Output the [X, Y] coordinate of the center of the cell containing the given text.  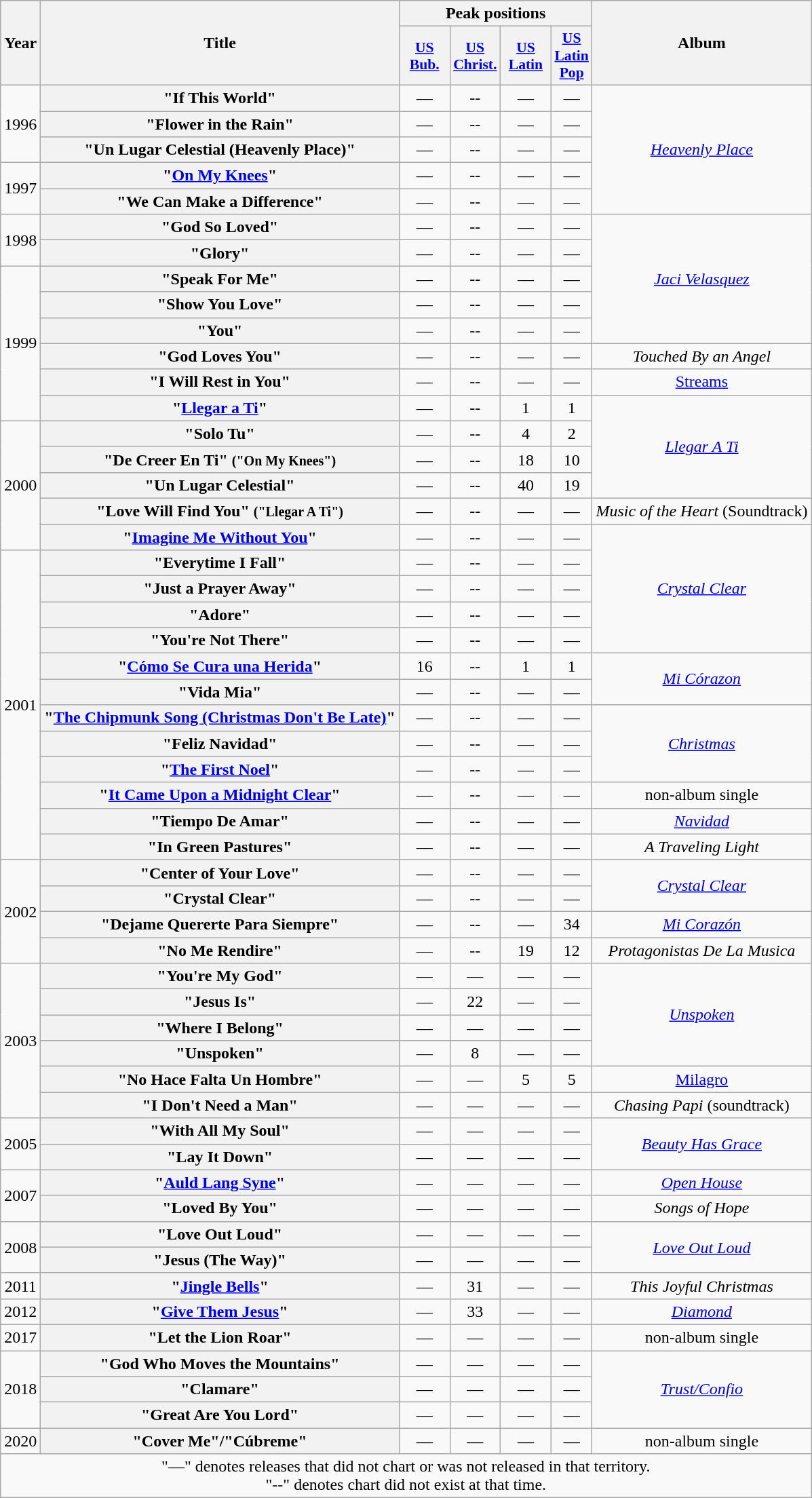
33 [475, 1311]
Mi Córazon [701, 679]
Title [220, 43]
Chasing Papi (soundtrack) [701, 1105]
"We Can Make a Difference" [220, 201]
"God So Loved" [220, 227]
10 [571, 459]
"Give Them Jesus" [220, 1311]
"Flower in the Rain" [220, 124]
Mi Corazón [701, 924]
"Glory" [220, 253]
"I Will Rest in You" [220, 382]
2007 [20, 1195]
Heavenly Place [701, 149]
"God Who Moves the Mountains" [220, 1363]
2017 [20, 1337]
"Just a Prayer Away" [220, 589]
2002 [20, 911]
Streams [701, 382]
"You're My God" [220, 976]
"—" denotes releases that did not chart or was not released in that territory."--" denotes chart did not exist at that time. [406, 1476]
2003 [20, 1041]
"Un Lugar Celestial" [220, 485]
2005 [20, 1144]
4 [525, 434]
"Cómo Se Cura una Herida" [220, 666]
Music of the Heart (Soundtrack) [701, 511]
"Everytime I Fall" [220, 563]
Trust/Confio [701, 1389]
"Love Out Loud" [220, 1234]
Year [20, 43]
"Unspoken" [220, 1054]
"Vida Mia" [220, 692]
8 [475, 1054]
Diamond [701, 1311]
"Crystal Clear" [220, 898]
16 [425, 666]
"Center of Your Love" [220, 872]
US Latin Pop [571, 56]
Protagonistas De La Musica [701, 950]
"It Came Upon a Midnight Clear" [220, 795]
"Auld Lang Syne" [220, 1183]
"God Loves You" [220, 356]
1996 [20, 123]
"Jesus (The Way)" [220, 1260]
Unspoken [701, 1015]
US Christ. [475, 56]
Album [701, 43]
This Joyful Christmas [701, 1286]
Jaci Velasquez [701, 279]
"On My Knees" [220, 176]
1999 [20, 343]
1997 [20, 189]
"Love Will Find You" ("Llegar A Ti") [220, 511]
40 [525, 485]
Touched By an Angel [701, 356]
"Lay It Down" [220, 1157]
"Cover Me"/"Cúbreme" [220, 1441]
"In Green Pastures" [220, 847]
US Latin [525, 56]
"Speak For Me" [220, 279]
"Feliz Navidad" [220, 744]
18 [525, 459]
1998 [20, 240]
"With All My Soul" [220, 1131]
Open House [701, 1183]
"Let the Lion Roar" [220, 1337]
2011 [20, 1286]
USBub. [425, 56]
"Tiempo De Amar" [220, 821]
Love Out Loud [701, 1247]
2000 [20, 485]
22 [475, 1002]
Milagro [701, 1079]
Peak positions [495, 14]
34 [571, 924]
"The Chipmunk Song (Christmas Don't Be Late)" [220, 718]
"You're Not There" [220, 640]
2001 [20, 706]
Llegar A Ti [701, 446]
"Jingle Bells" [220, 1286]
"Jesus Is" [220, 1002]
"Llegar a Ti" [220, 408]
31 [475, 1286]
"I Don't Need a Man" [220, 1105]
2020 [20, 1441]
"Clamare" [220, 1389]
Beauty Has Grace [701, 1144]
"Show You Love" [220, 305]
Christmas [701, 744]
"No Hace Falta Un Hombre" [220, 1079]
"If This World" [220, 98]
2 [571, 434]
Navidad [701, 821]
12 [571, 950]
A Traveling Light [701, 847]
"Un Lugar Celestial (Heavenly Place)" [220, 150]
"You" [220, 330]
2018 [20, 1389]
"No Me Rendire" [220, 950]
"Imagine Me Without You" [220, 537]
2012 [20, 1311]
"Adore" [220, 615]
Songs of Hope [701, 1208]
"Great Are You Lord" [220, 1415]
"Solo Tu" [220, 434]
"De Creer En Ti" ("On My Knees") [220, 459]
"Where I Belong" [220, 1028]
"The First Noel" [220, 769]
2008 [20, 1247]
"Loved By You" [220, 1208]
"Dejame Quererte Para Siempre" [220, 924]
